From the cell containing the given text, extract its center point as (X, Y) coordinate. 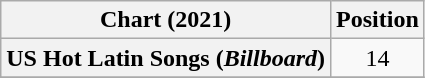
14 (378, 58)
US Hot Latin Songs (Billboard) (166, 58)
Position (378, 20)
Chart (2021) (166, 20)
